Capture the cell that displays the provided text and extract its [X, Y] central coordinate. 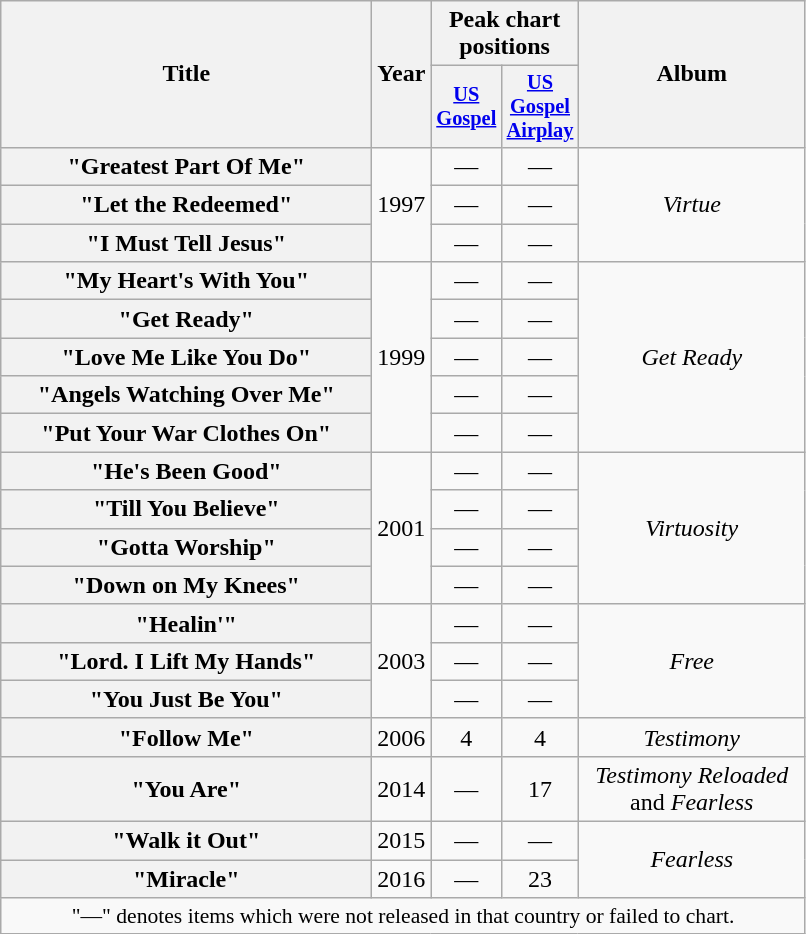
Peak chart positions [504, 34]
"Down on My Knees" [186, 585]
"Greatest Part Of Me" [186, 166]
"Lord. I Lift My Hands" [186, 661]
1997 [402, 204]
Free [692, 661]
"Follow Me" [186, 737]
2016 [402, 879]
"Angels Watching Over Me" [186, 395]
Testimony [692, 737]
"Put Your War Clothes On" [186, 433]
"Let the Redeemed" [186, 205]
"You Just Be You" [186, 699]
2006 [402, 737]
2003 [402, 661]
"Healin'" [186, 623]
USGospelAirplay [540, 107]
"You Are" [186, 788]
"Walk it Out" [186, 841]
"Love Me Like You Do" [186, 357]
"I Must Tell Jesus" [186, 243]
"Get Ready" [186, 319]
2001 [402, 528]
"He's Been Good" [186, 471]
"Till You Believe" [186, 509]
Virtuosity [692, 528]
1999 [402, 357]
Title [186, 74]
Virtue [692, 204]
2015 [402, 841]
USGospel [466, 107]
"My Heart's With You" [186, 281]
Get Ready [692, 357]
2014 [402, 788]
"—" denotes items which were not released in that country or failed to chart. [404, 916]
17 [540, 788]
Fearless [692, 860]
Testimony Reloaded and Fearless [692, 788]
"Gotta Worship" [186, 547]
"Miracle" [186, 879]
Year [402, 74]
23 [540, 879]
Album [692, 74]
